Identify which cell holds the provided text, then report its (X, Y) central coordinate. 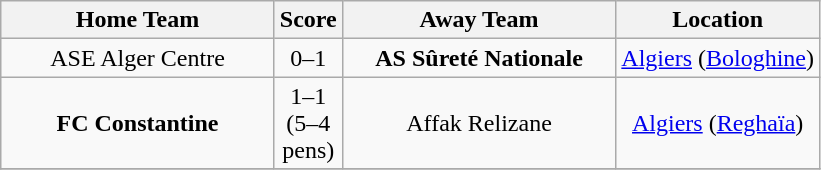
0–1 (308, 58)
AS Sûreté Nationale (479, 58)
Algiers (Reghaïa) (718, 123)
1–1 (5–4 pens) (308, 123)
Algiers (Bologhine) (718, 58)
Home Team (138, 20)
ASE Alger Centre (138, 58)
Away Team (479, 20)
FC Constantine (138, 123)
Affak Relizane (479, 123)
Location (718, 20)
Score (308, 20)
